For the text-containing cell, return its midpoint in (X, Y) coordinate format. 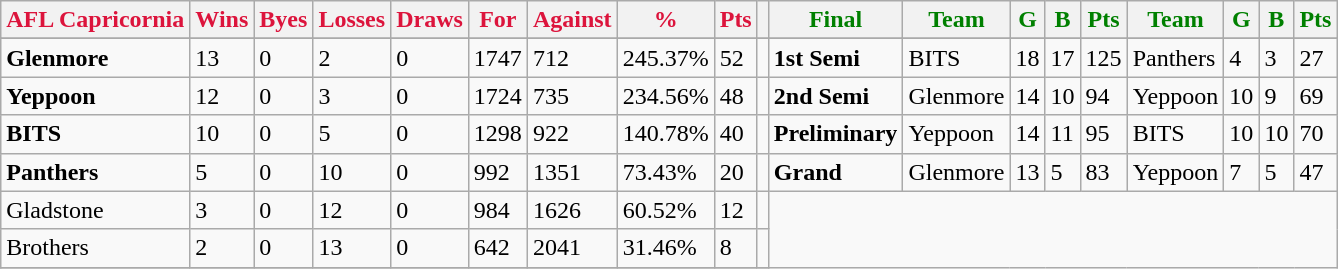
234.56% (666, 96)
27 (1316, 58)
Preliminary (836, 134)
94 (1104, 96)
735 (572, 96)
Wins (222, 20)
AFL Capricornia (96, 20)
922 (572, 134)
95 (1104, 134)
Losses (352, 20)
Brothers (96, 248)
Byes (284, 20)
Against (572, 20)
83 (1104, 172)
9 (1276, 96)
17 (1062, 58)
984 (498, 210)
52 (736, 58)
1298 (498, 134)
18 (1028, 58)
% (666, 20)
245.37% (666, 58)
20 (736, 172)
2041 (572, 248)
Final (836, 20)
642 (498, 248)
73.43% (666, 172)
1747 (498, 58)
125 (1104, 58)
7 (1242, 172)
31.46% (666, 248)
1st Semi (836, 58)
8 (736, 248)
Draws (430, 20)
2nd Semi (836, 96)
Grand (836, 172)
47 (1316, 172)
1626 (572, 210)
For (498, 20)
992 (498, 172)
1724 (498, 96)
40 (736, 134)
70 (1316, 134)
Gladstone (96, 210)
140.78% (666, 134)
4 (1242, 58)
1351 (572, 172)
48 (736, 96)
11 (1062, 134)
69 (1316, 96)
60.52% (666, 210)
712 (572, 58)
